Return the (x, y) coordinate for the center point of the cell that contains the specified text.  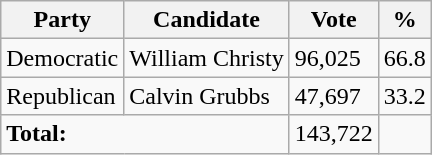
Calvin Grubbs (206, 96)
Vote (334, 20)
66.8 (404, 58)
47,697 (334, 96)
33.2 (404, 96)
Candidate (206, 20)
% (404, 20)
Republican (62, 96)
Democratic (62, 58)
Party (62, 20)
William Christy (206, 58)
Total: (145, 134)
143,722 (334, 134)
96,025 (334, 58)
